Return the [x, y] coordinate for the center point of the cell that contains the specified text.  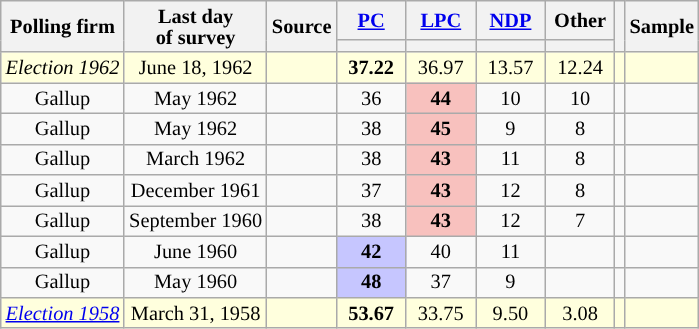
Polling firm [62, 26]
13.57 [511, 68]
44 [441, 98]
Last day of survey [196, 26]
NDP [511, 20]
Source [302, 26]
Election 1962 [62, 68]
LPC [441, 20]
42 [371, 252]
33.75 [441, 312]
March 31, 1958 [196, 312]
March 1962 [196, 160]
37.22 [371, 68]
36 [371, 98]
3.08 [580, 312]
40 [441, 252]
48 [371, 282]
May 1960 [196, 282]
June 1960 [196, 252]
Sample [662, 26]
December 1961 [196, 190]
September 1960 [196, 220]
9.50 [511, 312]
36.97 [441, 68]
Election 1958 [62, 312]
12.24 [580, 68]
PC [371, 20]
53.67 [371, 312]
45 [441, 128]
June 18, 1962 [196, 68]
Other [580, 20]
7 [580, 220]
